Locate the cell with the specified text and output its (x, y) center coordinate. 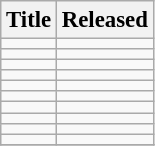
Title (29, 20)
Released (104, 20)
